Pinpoint the cell where the given text exists, returning its (X, Y) midpoint coordinate. 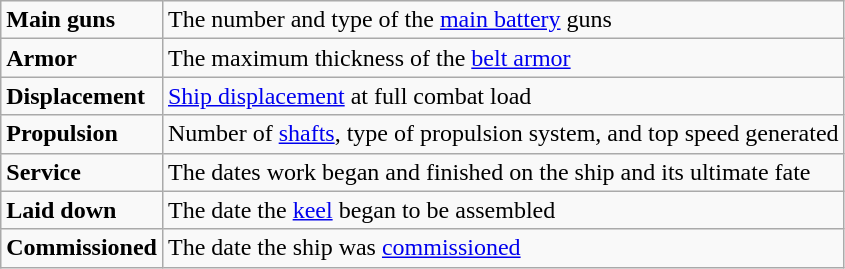
Ship displacement at full combat load (503, 96)
The date the keel began to be assembled (503, 210)
Displacement (82, 96)
Number of shafts, type of propulsion system, and top speed generated (503, 134)
The date the ship was commissioned (503, 248)
Propulsion (82, 134)
Service (82, 172)
Armor (82, 58)
Main guns (82, 20)
Commissioned (82, 248)
The dates work began and finished on the ship and its ultimate fate (503, 172)
Laid down (82, 210)
The maximum thickness of the belt armor (503, 58)
The number and type of the main battery guns (503, 20)
